Find where the given text appears and provide that cell's center as [X, Y] coordinate. 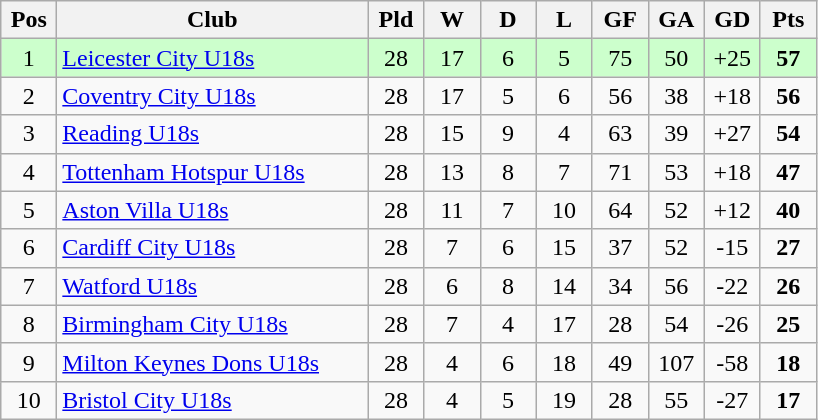
2 [29, 96]
Tottenham Hotspur U18s [212, 172]
-58 [732, 362]
Club [212, 20]
+25 [732, 58]
63 [620, 134]
37 [620, 248]
Pld [396, 20]
Leicester City U18s [212, 58]
Pts [788, 20]
19 [564, 400]
Watford U18s [212, 286]
49 [620, 362]
27 [788, 248]
53 [676, 172]
-22 [732, 286]
40 [788, 210]
26 [788, 286]
47 [788, 172]
GF [620, 20]
L [564, 20]
57 [788, 58]
W [452, 20]
Bristol City U18s [212, 400]
Coventry City U18s [212, 96]
39 [676, 134]
Birmingham City U18s [212, 324]
38 [676, 96]
34 [620, 286]
Cardiff City U18s [212, 248]
64 [620, 210]
55 [676, 400]
50 [676, 58]
3 [29, 134]
Milton Keynes Dons U18s [212, 362]
13 [452, 172]
71 [620, 172]
+12 [732, 210]
Aston Villa U18s [212, 210]
-15 [732, 248]
GD [732, 20]
25 [788, 324]
75 [620, 58]
Reading U18s [212, 134]
107 [676, 362]
1 [29, 58]
D [508, 20]
-26 [732, 324]
Pos [29, 20]
-27 [732, 400]
GA [676, 20]
+27 [732, 134]
11 [452, 210]
14 [564, 286]
